Return the [X, Y] coordinate for the center point of the cell that contains the specified text.  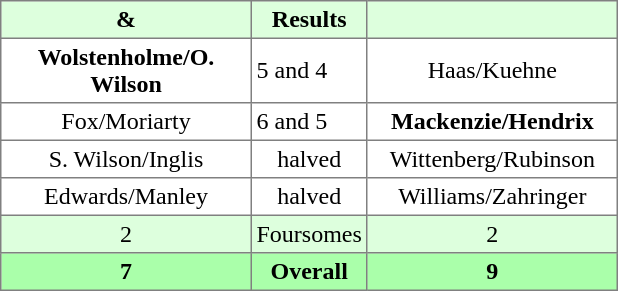
Williams/Zahringer [492, 197]
Results [309, 20]
Edwards/Manley [126, 197]
S. Wilson/Inglis [126, 159]
& [126, 20]
6 and 5 [309, 122]
7 [126, 272]
Fox/Moriarty [126, 122]
5 and 4 [309, 70]
Foursomes [309, 234]
Wolstenholme/O. Wilson [126, 70]
Wittenberg/Rubinson [492, 159]
9 [492, 272]
Overall [309, 272]
Mackenzie/Hendrix [492, 122]
Haas/Kuehne [492, 70]
